From the cell containing the given text, extract its center point as (x, y) coordinate. 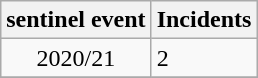
2020/21 (76, 58)
Incidents (204, 20)
sentinel event (76, 20)
2 (204, 58)
